Return the (x, y) coordinate for the center point of the cell that contains the specified text.  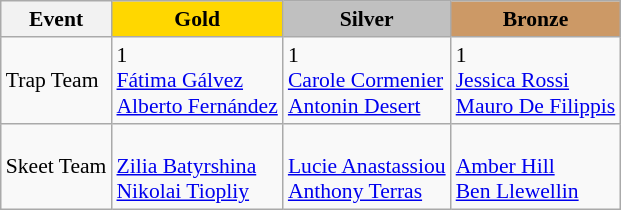
1Jessica RossiMauro De Filippis (536, 80)
Event (56, 19)
1Fátima GálvezAlberto Fernández (196, 80)
Trap Team (56, 80)
Silver (367, 19)
Gold (196, 19)
Skeet Team (56, 166)
Bronze (536, 19)
Zilia BatyrshinaNikolai Tiopliy (196, 166)
Lucie AnastassiouAnthony Terras (367, 166)
Amber HillBen Llewellin (536, 166)
1Carole CormenierAntonin Desert (367, 80)
